Output the [x, y] coordinate of the center of the cell containing the given text.  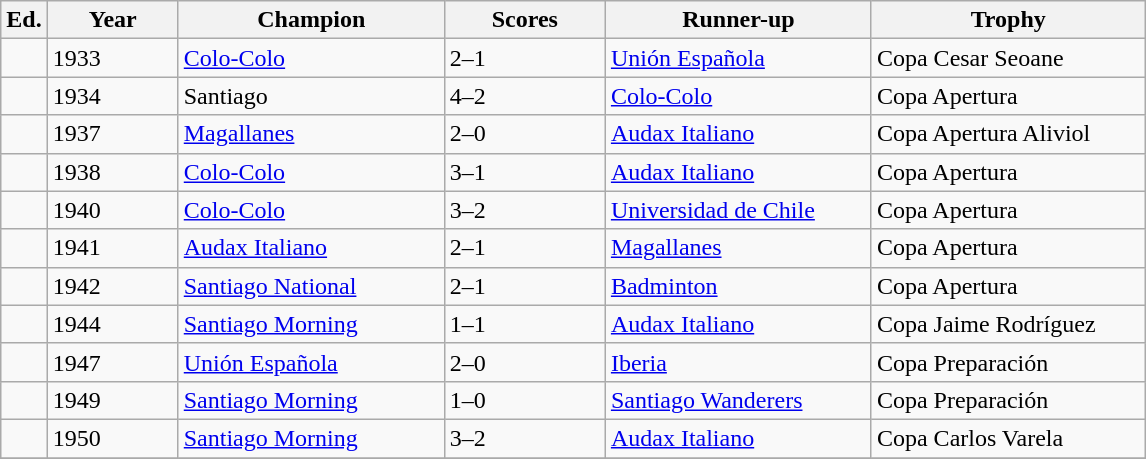
1942 [112, 286]
3–1 [524, 172]
1933 [112, 58]
1938 [112, 172]
Runner-up [738, 20]
Champion [311, 20]
Ed. [24, 20]
Iberia [738, 362]
1941 [112, 248]
1944 [112, 324]
Santiago National [311, 286]
Santiago [311, 96]
1940 [112, 210]
Trophy [1008, 20]
Copa Apertura Aliviol [1008, 134]
4–2 [524, 96]
Badminton [738, 286]
Copa Cesar Seoane [1008, 58]
1–1 [524, 324]
Copa Jaime Rodríguez [1008, 324]
1–0 [524, 400]
Universidad de Chile [738, 210]
1947 [112, 362]
1937 [112, 134]
Copa Carlos Varela [1008, 438]
Year [112, 20]
1934 [112, 96]
1949 [112, 400]
Santiago Wanderers [738, 400]
1950 [112, 438]
Scores [524, 20]
